For the text-containing cell, return its midpoint in (X, Y) coordinate format. 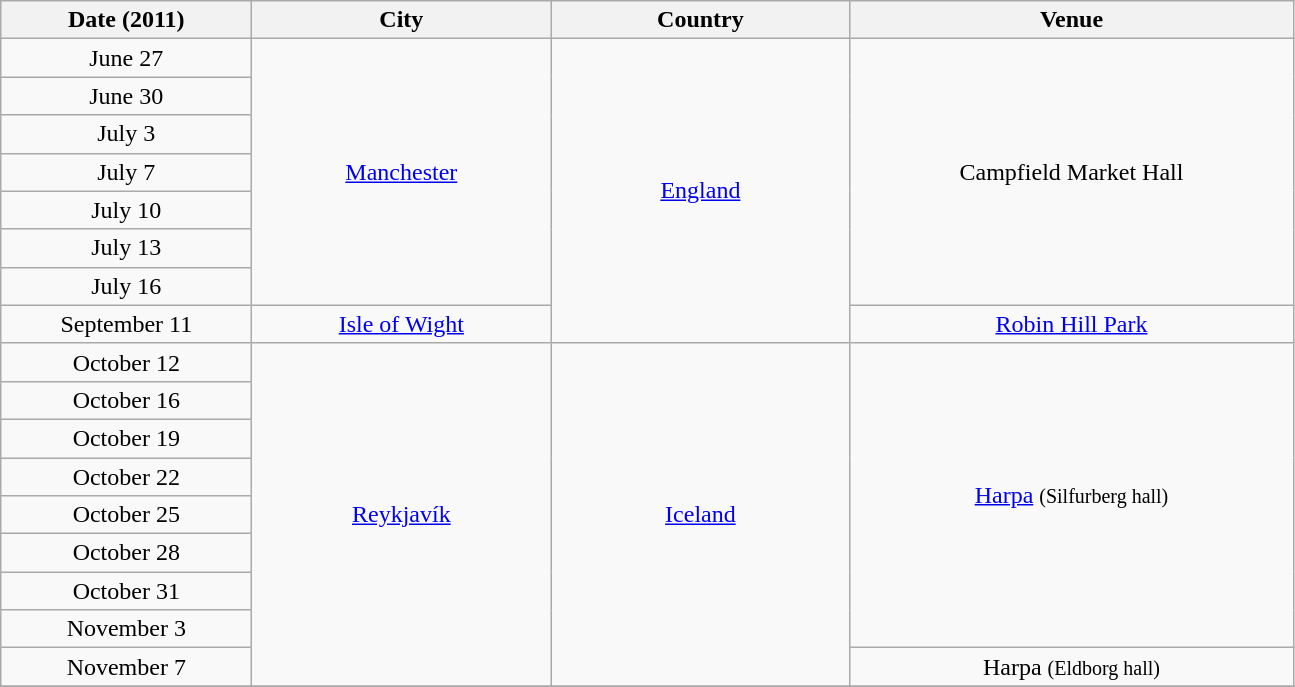
September 11 (126, 324)
October 16 (126, 400)
Harpa (Silfurberg hall) (1072, 495)
Harpa (Eldborg hall) (1072, 667)
Country (700, 20)
June 27 (126, 58)
Isle of Wight (402, 324)
Robin Hill Park (1072, 324)
England (700, 191)
June 30 (126, 96)
July 16 (126, 286)
October 12 (126, 362)
July 10 (126, 210)
Date (2011) (126, 20)
July 13 (126, 248)
October 19 (126, 438)
City (402, 20)
Venue (1072, 20)
July 7 (126, 172)
October 22 (126, 477)
October 31 (126, 591)
November 3 (126, 629)
Reykjavík (402, 514)
July 3 (126, 134)
November 7 (126, 667)
Campfield Market Hall (1072, 172)
Manchester (402, 172)
October 28 (126, 553)
Iceland (700, 514)
October 25 (126, 515)
